Detect which cell encompasses the target text, then output its [X, Y] center coordinate. 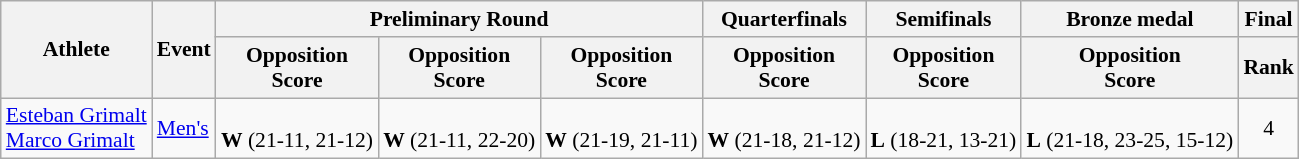
L (18-21, 13-21) [944, 128]
W (21-19, 21-11) [621, 128]
W (21-11, 21-12) [297, 128]
Rank [1268, 68]
L (21-18, 23-25, 15-12) [1130, 128]
W (21-11, 22-20) [459, 128]
Event [184, 50]
Quarterfinals [784, 19]
Men's [184, 128]
W (21-18, 21-12) [784, 128]
Bronze medal [1130, 19]
4 [1268, 128]
Preliminary Round [460, 19]
Semifinals [944, 19]
Athlete [76, 50]
Esteban Grimalt Marco Grimalt [76, 128]
Final [1268, 19]
